Identify which cell holds the provided text, then report its (x, y) central coordinate. 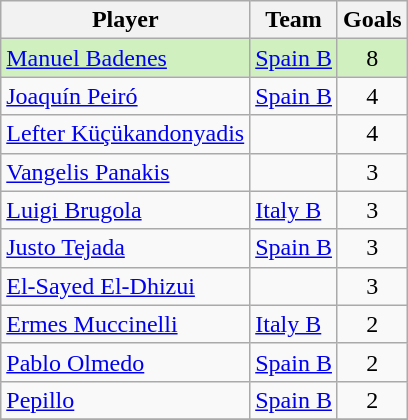
Goals (372, 20)
Luigi Brugola (126, 210)
Pablo Olmedo (126, 362)
Lefter Küçükandonyadis (126, 134)
Manuel Badenes (126, 58)
Team (294, 20)
Ermes Muccinelli (126, 324)
Vangelis Panakis (126, 172)
Justo Tejada (126, 248)
8 (372, 58)
Player (126, 20)
El-Sayed El-Dhizui (126, 286)
Joaquín Peiró (126, 96)
Pepillo (126, 400)
